Find where the given text appears and provide that cell's center as (X, Y) coordinate. 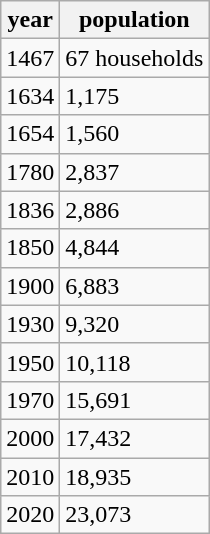
1900 (30, 286)
2,886 (134, 210)
15,691 (134, 400)
1970 (30, 400)
1930 (30, 324)
1654 (30, 134)
1,560 (134, 134)
10,118 (134, 362)
2020 (30, 515)
1,175 (134, 96)
6,883 (134, 286)
9,320 (134, 324)
1836 (30, 210)
1467 (30, 58)
23,073 (134, 515)
1850 (30, 248)
population (134, 20)
4,844 (134, 248)
1950 (30, 362)
1634 (30, 96)
18,935 (134, 477)
1780 (30, 172)
17,432 (134, 438)
year (30, 20)
2,837 (134, 172)
2010 (30, 477)
67 households (134, 58)
2000 (30, 438)
